Locate the cell with the specified text and output its (X, Y) center coordinate. 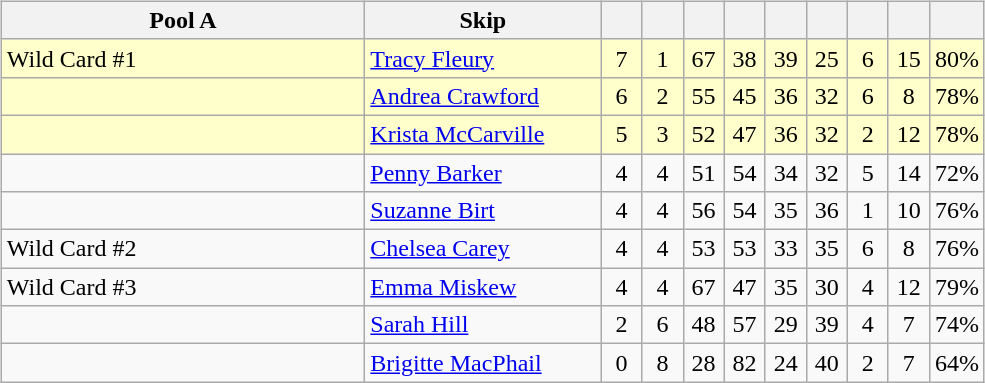
56 (704, 211)
74% (956, 325)
0 (622, 363)
Emma Miskew (483, 287)
29 (786, 325)
79% (956, 287)
25 (826, 58)
40 (826, 363)
45 (744, 96)
30 (826, 287)
Krista McCarville (483, 134)
Wild Card #2 (183, 249)
64% (956, 363)
Penny Barker (483, 173)
Brigitte MacPhail (483, 363)
28 (704, 363)
82 (744, 363)
15 (908, 58)
Wild Card #3 (183, 287)
Chelsea Carey (483, 249)
Sarah Hill (483, 325)
34 (786, 173)
48 (704, 325)
33 (786, 249)
Tracy Fleury (483, 58)
10 (908, 211)
3 (662, 134)
24 (786, 363)
Suzanne Birt (483, 211)
51 (704, 173)
72% (956, 173)
57 (744, 325)
38 (744, 58)
Wild Card #1 (183, 58)
55 (704, 96)
Pool A (183, 20)
Skip (483, 20)
14 (908, 173)
80% (956, 58)
52 (704, 134)
Andrea Crawford (483, 96)
